For the text-containing cell, return its midpoint in (X, Y) coordinate format. 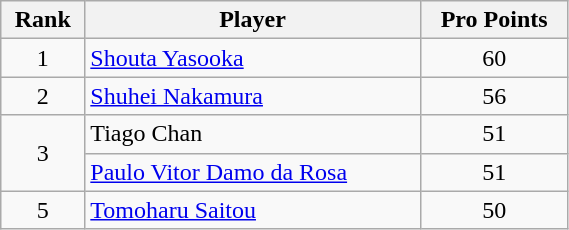
Shouta Yasooka (252, 58)
60 (494, 58)
3 (43, 153)
Paulo Vitor Damo da Rosa (252, 172)
5 (43, 210)
Player (252, 20)
1 (43, 58)
56 (494, 96)
Tiago Chan (252, 134)
Pro Points (494, 20)
2 (43, 96)
Shuhei Nakamura (252, 96)
Rank (43, 20)
Tomoharu Saitou (252, 210)
50 (494, 210)
